Detect which cell encompasses the target text, then output its (X, Y) center coordinate. 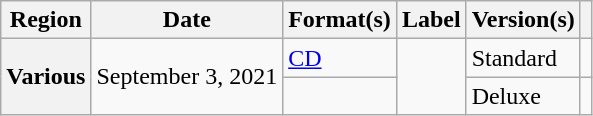
Region (46, 20)
Various (46, 77)
September 3, 2021 (187, 77)
Format(s) (340, 20)
Deluxe (523, 96)
Date (187, 20)
Version(s) (523, 20)
CD (340, 58)
Label (431, 20)
Standard (523, 58)
